From the cell containing the given text, extract its center point as [x, y] coordinate. 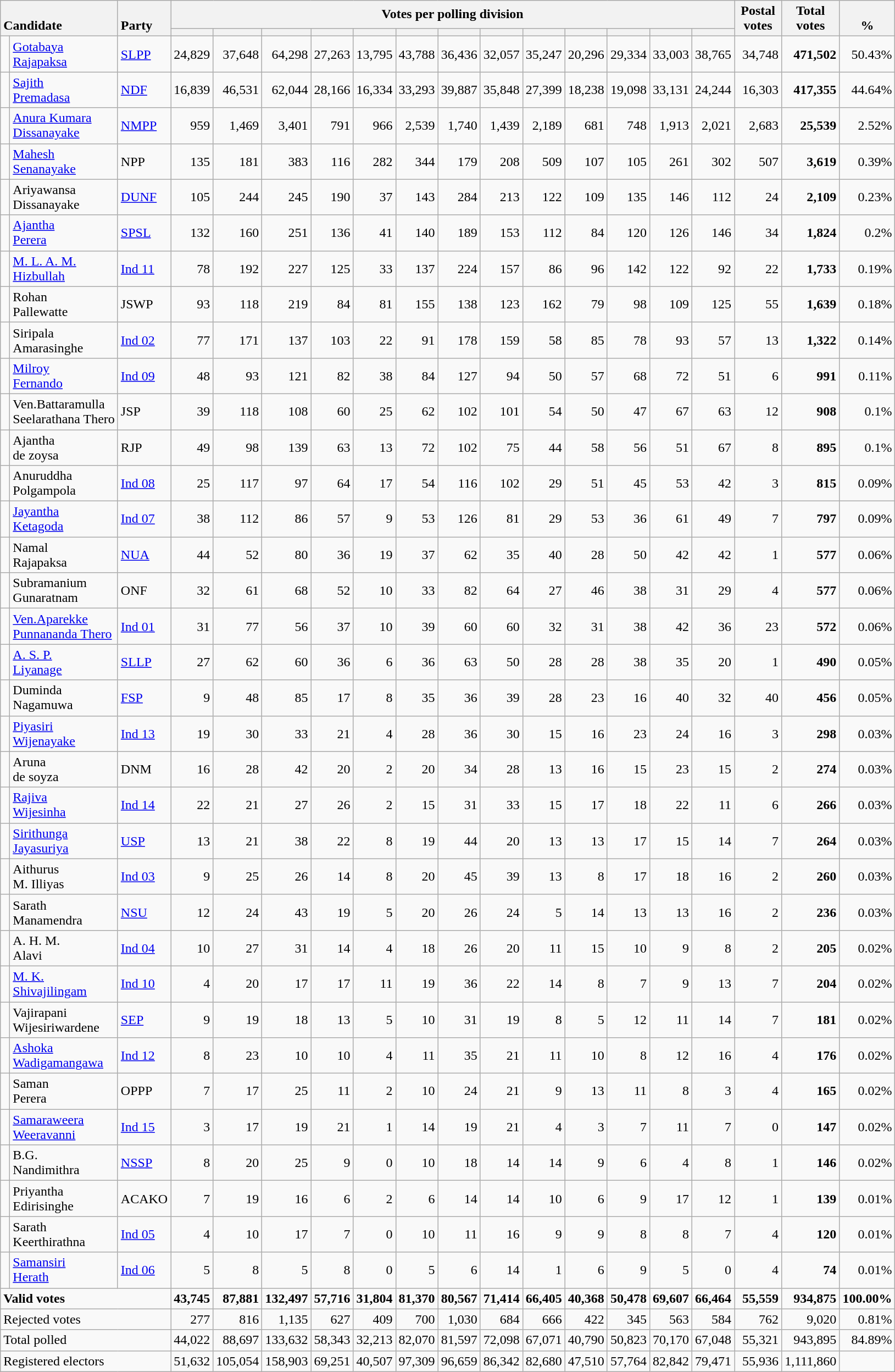
0.11% [867, 376]
87,881 [237, 1298]
815 [811, 484]
3,619 [811, 162]
SirithungaJayasuriya [64, 841]
Total polled [86, 1340]
507 [758, 162]
274 [811, 770]
681 [586, 125]
66,464 [713, 1298]
88,697 [237, 1340]
82,680 [544, 1361]
107 [586, 162]
18,238 [586, 90]
190 [332, 197]
96 [586, 268]
684 [501, 1319]
117 [237, 484]
B.G.Nandimithra [64, 1163]
80 [287, 555]
NUA [144, 555]
A. H. M.Alavi [64, 948]
32,213 [375, 1340]
29,334 [629, 54]
816 [237, 1319]
NSU [144, 912]
16,303 [758, 90]
298 [811, 733]
208 [501, 162]
1,030 [459, 1319]
35,247 [544, 54]
92 [713, 268]
171 [237, 340]
127 [459, 376]
Ind 10 [144, 984]
OPPP [144, 1092]
PiyasiriWijenayake [64, 733]
31,804 [375, 1298]
563 [670, 1319]
ONF [144, 590]
AnuruddhaPolgampola [64, 484]
VajirapaniWijesiriwardene [64, 1019]
SarathManamendra [64, 912]
991 [811, 376]
213 [501, 197]
44,022 [192, 1340]
261 [670, 162]
36,436 [459, 54]
471,502 [811, 54]
159 [501, 340]
136 [332, 233]
40,368 [586, 1298]
Ind 11 [144, 268]
DumindaNagamuwa [64, 698]
SamansiriHerath [64, 1270]
67,048 [713, 1340]
0.2% [867, 233]
162 [544, 305]
96,659 [459, 1361]
205 [811, 948]
81,370 [416, 1298]
Ind 06 [144, 1270]
AriyawansaDissanayake [64, 197]
966 [375, 125]
NamalRajapaksa [64, 555]
80,567 [459, 1298]
155 [416, 305]
Ind 08 [144, 484]
0.39% [867, 162]
791 [332, 125]
Ind 01 [144, 627]
USP [144, 841]
RJP [144, 447]
37,648 [237, 54]
35,848 [501, 90]
666 [544, 1319]
105,054 [237, 1361]
43,788 [416, 54]
55,936 [758, 1361]
33,131 [670, 90]
24,244 [713, 90]
158,903 [287, 1361]
Ind 09 [144, 376]
1,322 [811, 340]
260 [811, 876]
DNM [144, 770]
50,478 [629, 1298]
57,764 [629, 1361]
302 [713, 162]
Valid votes [86, 1298]
70,170 [670, 1340]
Ind 02 [144, 340]
142 [629, 268]
160 [237, 233]
108 [287, 411]
MilroyFernando [64, 376]
140 [416, 233]
55,559 [758, 1298]
Ind 04 [144, 948]
176 [811, 1055]
2.52% [867, 125]
219 [287, 305]
943,895 [811, 1340]
71,414 [501, 1298]
M. K.Shivajilingam [64, 984]
Registered electors [86, 1361]
456 [811, 698]
43 [287, 912]
236 [811, 912]
33,293 [416, 90]
13,795 [375, 54]
101 [501, 411]
284 [459, 197]
245 [287, 197]
Postalvotes [758, 19]
2,021 [713, 125]
JSP [144, 411]
1,913 [670, 125]
1,439 [501, 125]
344 [416, 162]
Ind 13 [144, 733]
224 [459, 268]
55,321 [758, 1340]
409 [375, 1319]
0.81% [867, 1319]
A. S. P.Liyanage [64, 662]
143 [416, 197]
69,607 [670, 1298]
244 [237, 197]
Arunade soyza [64, 770]
33,003 [670, 54]
27,263 [332, 54]
40,507 [375, 1361]
1,639 [811, 305]
266 [811, 805]
SPSL [144, 233]
SiripalaAmarasinghe [64, 340]
123 [501, 305]
227 [287, 268]
% [867, 19]
277 [192, 1319]
Ven.BattaramullaSeelarathana Thero [64, 411]
SLPP [144, 54]
NDF [144, 90]
NSSP [144, 1163]
34,748 [758, 54]
959 [192, 125]
509 [544, 162]
66,405 [544, 1298]
75 [501, 447]
2,189 [544, 125]
178 [459, 340]
1,469 [237, 125]
700 [416, 1319]
DUNF [144, 197]
Ind 03 [144, 876]
SubramaniumGunaratnam [64, 590]
627 [332, 1319]
Party [144, 19]
189 [459, 233]
67,071 [544, 1340]
JSWP [144, 305]
44.64% [867, 90]
SEP [144, 1019]
797 [811, 519]
264 [811, 841]
165 [811, 1092]
16,334 [375, 90]
39,887 [459, 90]
FSP [144, 698]
132 [192, 233]
204 [811, 984]
91 [416, 340]
9,020 [811, 1319]
490 [811, 662]
282 [375, 162]
2,109 [811, 197]
153 [501, 233]
20,296 [586, 54]
133,632 [287, 1340]
345 [629, 1319]
97,309 [416, 1361]
Ajanthade zoysa [64, 447]
3,401 [287, 125]
82,842 [670, 1361]
SajithPremadasa [64, 90]
Total votes [811, 19]
NMPP [144, 125]
50,823 [629, 1340]
RohanPallewatte [64, 305]
94 [501, 376]
51,632 [192, 1361]
762 [758, 1319]
Ind 15 [144, 1127]
81,597 [459, 1340]
82,070 [416, 1340]
SamanPerera [64, 1092]
572 [811, 627]
1,135 [287, 1319]
2,539 [416, 125]
Ven.AparekkePunnananda Thero [64, 627]
79 [586, 305]
SamaraweeraWeeravanni [64, 1127]
132,497 [287, 1298]
179 [459, 162]
47,510 [586, 1361]
908 [811, 411]
41 [375, 233]
383 [287, 162]
57,716 [332, 1298]
0.19% [867, 268]
M. L. A. M.Hizbullah [64, 268]
32,057 [501, 54]
Ind 12 [144, 1055]
58,343 [332, 1340]
38,765 [713, 54]
0.23% [867, 197]
PriyanthaEdirisinghe [64, 1198]
62,044 [287, 90]
72,098 [501, 1340]
GotabayaRajapaksa [64, 54]
Votes per polling division [453, 14]
Ind 07 [144, 519]
1,733 [811, 268]
2,683 [758, 125]
SarathKeerthirathna [64, 1235]
MaheshSenanayake [64, 162]
147 [811, 1127]
47 [629, 411]
AjanthaPerera [64, 233]
934,875 [811, 1298]
100.00% [867, 1298]
0.18% [867, 305]
84.89% [867, 1340]
1,740 [459, 125]
AithurusM. Illiyas [64, 876]
24,829 [192, 54]
79,471 [713, 1361]
AshokaWadigamangawa [64, 1055]
43,745 [192, 1298]
74 [811, 1270]
50.43% [867, 54]
RajivaWijesinha [64, 805]
121 [287, 376]
895 [811, 447]
138 [459, 305]
28,166 [332, 90]
Rejected votes [86, 1319]
55 [758, 305]
25,539 [811, 125]
422 [586, 1319]
251 [287, 233]
ACAKO [144, 1198]
86,342 [501, 1361]
JayanthaKetagoda [64, 519]
Anura KumaraDissanayake [64, 125]
SLLP [144, 662]
584 [713, 1319]
103 [332, 340]
46 [586, 590]
16,839 [192, 90]
46,531 [237, 90]
69,251 [332, 1361]
Ind 05 [144, 1235]
748 [629, 125]
157 [501, 268]
97 [287, 484]
0.14% [867, 340]
27,399 [544, 90]
417,355 [811, 90]
192 [237, 268]
64,298 [287, 54]
Ind 14 [144, 805]
1,824 [811, 233]
40,790 [586, 1340]
NPP [144, 162]
1,111,860 [811, 1361]
Candidate [59, 19]
19,098 [629, 90]
